Capture the cell that displays the provided text and extract its [x, y] central coordinate. 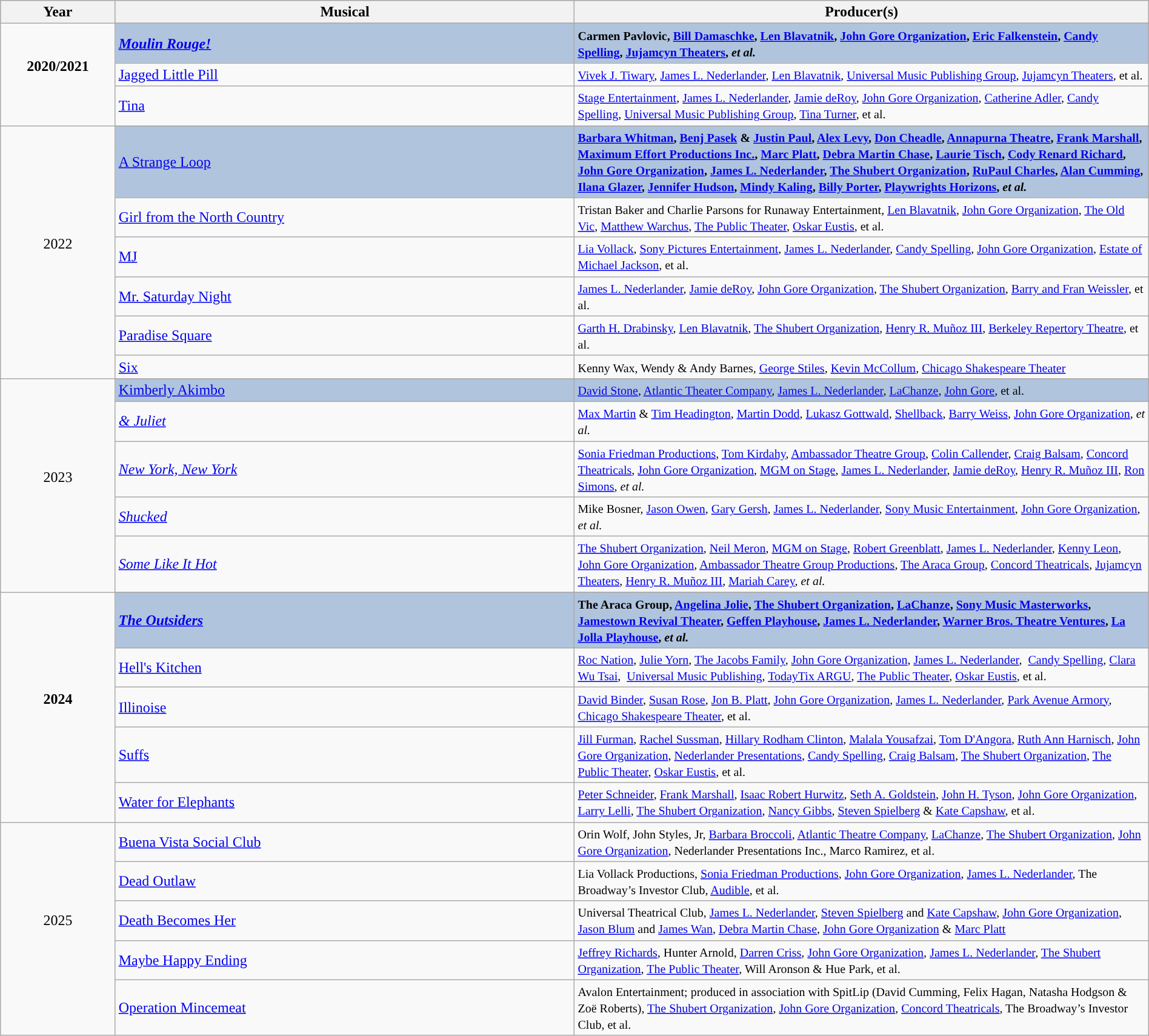
Musical [345, 12]
Producer(s) [862, 12]
Maybe Happy Ending [345, 960]
Shucked [345, 516]
Death Becomes Her [345, 920]
& Juliet [345, 421]
Lia Vollack, Sony Pictures Entertainment, James L. Nederlander, Candy Spelling, John Gore Organization, Estate of Michael Jackson, et al. [862, 257]
Dead Outlaw [345, 881]
2022 [58, 252]
James L. Nederlander, Jamie deRoy, John Gore Organization, The Shubert Organization, Barry and Fran Weissler, et al. [862, 296]
Lia Vollack Productions, Sonia Friedman Productions, John Gore Organization, James L. Nederlander, The Broadway’s Investor Club, Audible, et al. [862, 881]
2020/2021 [58, 75]
Moulin Rouge! [345, 44]
Mr. Saturday Night [345, 296]
MJ [345, 257]
Buena Vista Social Club [345, 841]
Mike Bosner, Jason Owen, Gary Gersh, James L. Nederlander, Sony Music Entertainment, John Gore Organization, et al. [862, 516]
David Stone, Atlantic Theater Company, James L. Nederlander, LaChanze, John Gore, et al. [862, 390]
Hell's Kitchen [345, 668]
Year [58, 12]
Tina [345, 105]
Kimberly Akimbo [345, 390]
Max Martin & Tim Headington, Martin Dodd, Lukasz Gottwald, Shellback, Barry Weiss, John Gore Organization, et al. [862, 421]
Kenny Wax, Wendy & Andy Barnes, George Stiles, Kevin McCollum, Chicago Shakespeare Theater [862, 367]
Water for Elephants [345, 803]
2024 [58, 707]
2025 [58, 929]
Paradise Square [345, 336]
Six [345, 367]
Illinoise [345, 707]
Suffs [345, 755]
Girl from the North Country [345, 217]
Jagged Little Pill [345, 75]
A Strange Loop [345, 161]
Some Like It Hot [345, 564]
Carmen Pavlovic, Bill Damaschke, Len Blavatnik, John Gore Organization, Eric Falkenstein, Candy Spelling, Jujamcyn Theaters, et al. [862, 44]
Operation Mincemeat [345, 1008]
Vivek J. Tiwary, James L. Nederlander, Len Blavatnik, Universal Music Publishing Group, Jujamcyn Theaters, et al. [862, 75]
Garth H. Drabinsky, Len Blavatnik, The Shubert Organization, Henry R. Muñoz III, Berkeley Repertory Theatre, et al. [862, 336]
The Outsiders [345, 620]
2023 [58, 485]
David Binder, Susan Rose, Jon B. Platt, John Gore Organization, James L. Nederlander, Park Avenue Armory, Chicago Shakespeare Theater, et al. [862, 707]
New York, New York [345, 469]
